Scan for the cell matching the given text and deliver its (x, y) coordinate at center. 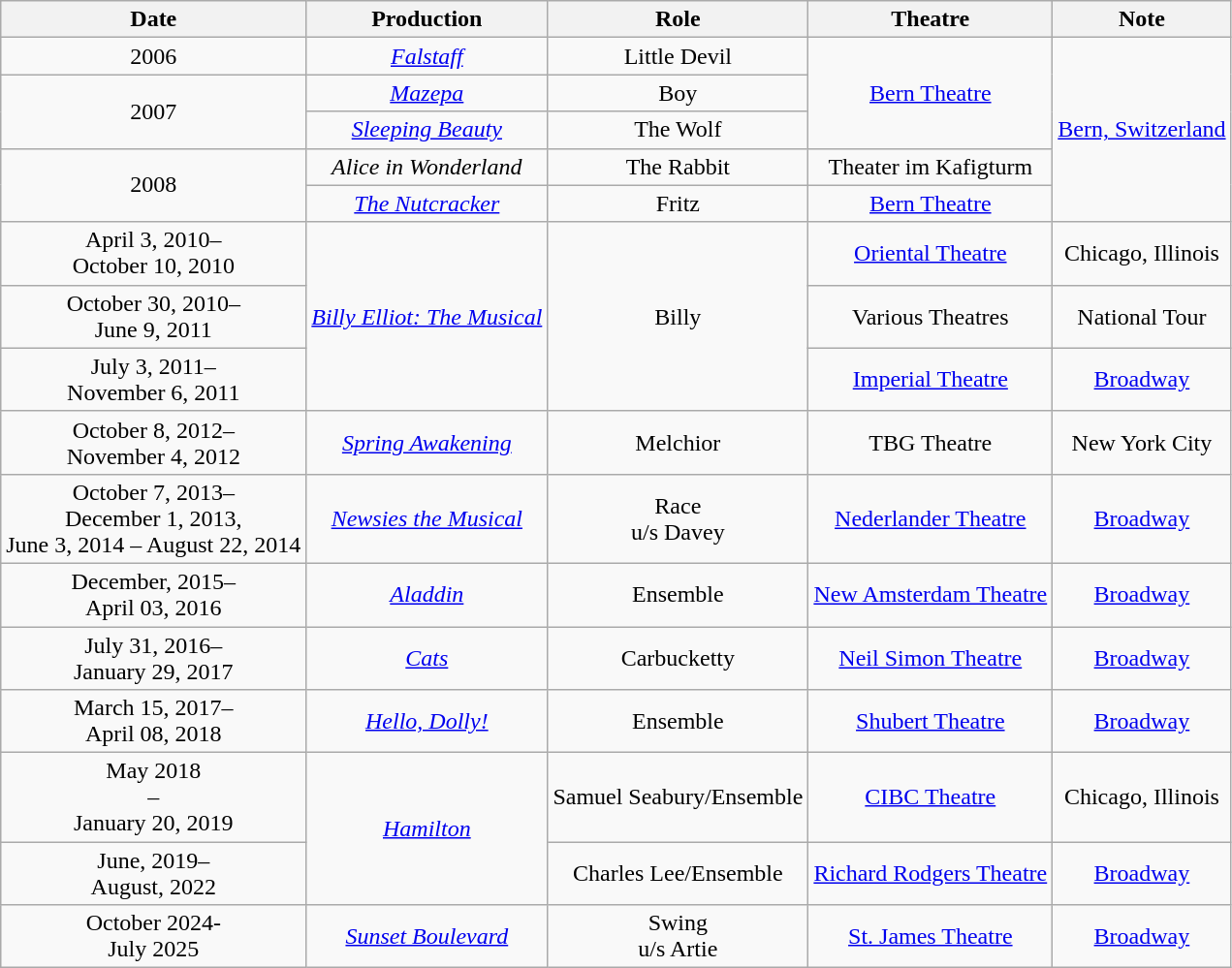
Date (153, 19)
CIBC Theatre (931, 797)
June, 2019–August, 2022 (153, 874)
Hamilton (426, 829)
2008 (153, 185)
Billy (679, 316)
Samuel Seabury/Ensemble (679, 797)
Newsies the Musical (426, 518)
St. James Theatre (931, 936)
Carbucketty (679, 657)
April 3, 2010–October 10, 2010 (153, 254)
October 2024-July 2025 (153, 936)
Spring Awakening (426, 442)
Various Theatres (931, 316)
Imperial Theatre (931, 380)
Hello, Dolly! (426, 721)
March 15, 2017–April 08, 2018 (153, 721)
Role (679, 19)
Shubert Theatre (931, 721)
Oriental Theatre (931, 254)
December, 2015–April 03, 2016 (153, 595)
Raceu/s Davey (679, 518)
Billy Elliot: The Musical (426, 316)
National Tour (1142, 316)
Mazepa (426, 93)
October 7, 2013–December 1, 2013,June 3, 2014 – August 22, 2014 (153, 518)
New York City (1142, 442)
Little Devil (679, 56)
Swingu/s Artie (679, 936)
Nederlander Theatre (931, 518)
Theatre (931, 19)
Fritz (679, 203)
New Amsterdam Theatre (931, 595)
2006 (153, 56)
Cats (426, 657)
Alice in Wonderland (426, 167)
Melchior (679, 442)
Boy (679, 93)
May 2018–January 20, 2019 (153, 797)
Sleeping Beauty (426, 130)
July 31, 2016–January 29, 2017 (153, 657)
Richard Rodgers Theatre (931, 874)
October 30, 2010–June 9, 2011 (153, 316)
Sunset Boulevard (426, 936)
The Nutcracker (426, 203)
The Wolf (679, 130)
TBG Theatre (931, 442)
The Rabbit (679, 167)
Charles Lee/Ensemble (679, 874)
Falstaff (426, 56)
Bern, Switzerland (1142, 130)
Aladdin (426, 595)
Note (1142, 19)
Neil Simon Theatre (931, 657)
2007 (153, 111)
Production (426, 19)
October 8, 2012–November 4, 2012 (153, 442)
Theater im Kafigturm (931, 167)
July 3, 2011–November 6, 2011 (153, 380)
